Scan for the cell matching the given text and deliver its (X, Y) coordinate at center. 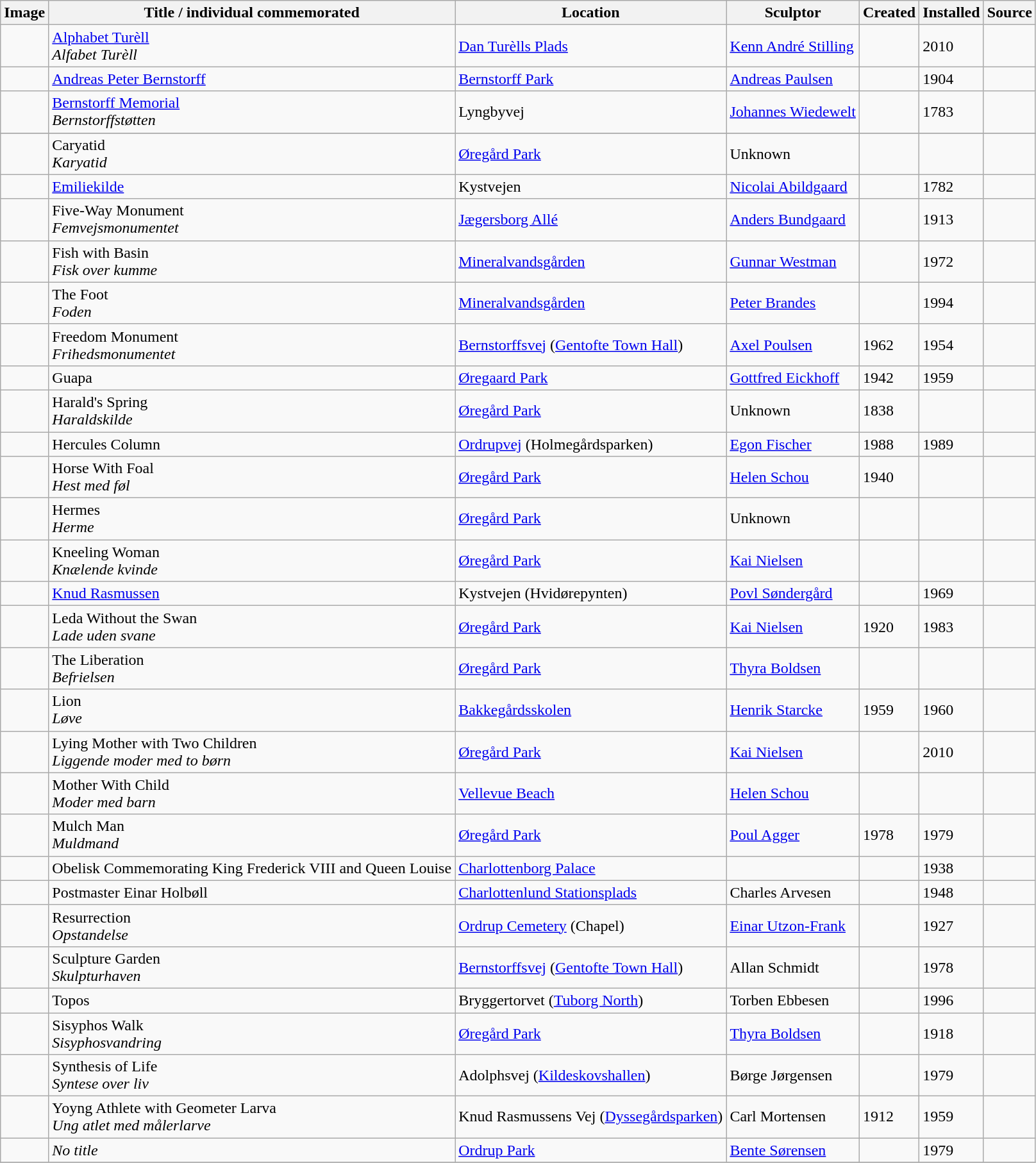
Harald's Spring Haraldskilde (252, 410)
Poul Agger (793, 835)
Povl Søndergård (793, 594)
Sculptor (793, 13)
1969 (951, 594)
Anders Bundgaard (793, 219)
Charlottenborg Palace (591, 868)
Created (889, 13)
Alphabet Turèll Alfabet Turèll (252, 46)
Henrik Starcke (793, 710)
1988 (889, 444)
Jægersborg Allé (591, 219)
Kystvejen (591, 187)
Vellevue Beach (591, 794)
Location (591, 13)
Title / individual commemorated (252, 13)
LionLøve (252, 710)
Installed (951, 13)
Ordrup Park (591, 1150)
Axel Poulsen (793, 345)
Lyngbyvej (591, 112)
Caryatid Karyatid (252, 154)
Andreas Paulsen (793, 79)
1918 (951, 1033)
Freedom Monument Frihedsmonumentet (252, 345)
Kystvejen (Hvidørepynten) (591, 594)
1938 (951, 868)
Egon Fischer (793, 444)
Topos (252, 1000)
1996 (951, 1000)
Fish with Basin Fisk over kumme (252, 262)
Obelisk Commemorating King Frederick VIII and Queen Louise (252, 868)
Carl Mortensen (793, 1117)
Emiliekilde (252, 187)
Dan Turèlls Plads (591, 46)
1913 (951, 219)
The Foot Foden (252, 303)
Børge Jørgensen (793, 1076)
Peter Brandes (793, 303)
Nicolai Abildgaard (793, 187)
Johannes Wiedewelt (793, 112)
Mulch ManMuldmand (252, 835)
1783 (951, 112)
Knud Rasmussens Vej (Dyssegårdsparken) (591, 1117)
1989 (951, 444)
Five-Way Monument Femvejsmonumentet (252, 219)
1940 (889, 477)
1904 (951, 79)
1838 (889, 410)
Synthesis of LifeSyntese over liv (252, 1076)
1960 (951, 710)
Sisyphos Walk Sisyphosvandring (252, 1033)
Øregaard Park (591, 378)
1994 (951, 303)
Lying Mother with Two Children Liggende moder med to børn (252, 751)
Bernstorff Park (591, 79)
Source (1009, 13)
Mother With Child Moder med barn (252, 794)
Kenn André Stilling (793, 46)
Postmaster Einar Holbøll (252, 892)
Kneeling Woman Knælende kvinde (252, 560)
Sculpture GardenSkulpturhaven (252, 967)
Image (24, 13)
Ordrupvej (Holmegårdsparken) (591, 444)
1927 (951, 926)
Hercules Column (252, 444)
1962 (889, 345)
Charlottenlund Stationsplads (591, 892)
1920 (889, 627)
Andreas Peter Bernstorff (252, 79)
ResurrectionOpstandelse (252, 926)
1942 (889, 378)
1954 (951, 345)
Knud Rasmussen (252, 594)
Gottfred Eickhoff (793, 378)
1782 (951, 187)
Bakkegårdsskolen (591, 710)
Ordrup Cemetery (Chapel) (591, 926)
Gunnar Westman (793, 262)
Bryggertorvet (Tuborg North) (591, 1000)
1948 (951, 892)
Bente Sørensen (793, 1150)
Horse With Foal Hest med føl (252, 477)
No title (252, 1150)
Charles Arvesen (793, 892)
Allan Schmidt (793, 967)
1972 (951, 262)
Yoyng Athlete with Geometer LarvaUng atlet med målerlarve (252, 1117)
1912 (889, 1117)
The Liberation Befrielsen (252, 668)
Einar Utzon-Frank (793, 926)
1983 (951, 627)
Bernstorff MemorialBernstorffstøtten (252, 112)
Hermes Herme (252, 519)
Leda Without the Swan Lade uden svane (252, 627)
Torben Ebbesen (793, 1000)
Adolphsvej (Kildeskovshallen) (591, 1076)
Guapa (252, 378)
